Capture the cell that displays the provided text and extract its (x, y) central coordinate. 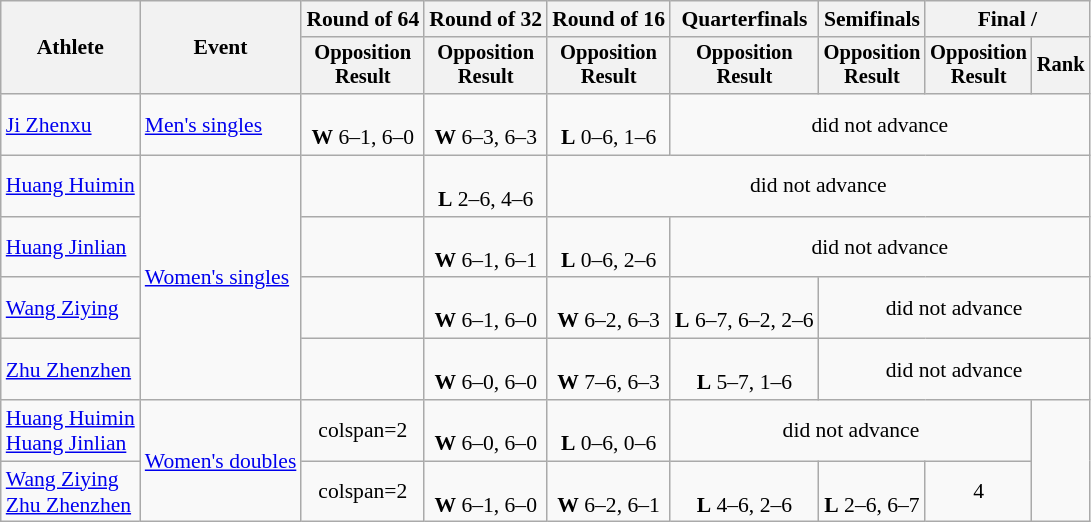
Rank (1061, 66)
Wang ZiyingZhu Zhenzhen (70, 492)
Round of 64 (362, 19)
Women's singles (221, 278)
L 0–6, 2–6 (608, 248)
L 2–6, 4–6 (486, 186)
Huang Jinlian (70, 248)
Wang Ziying (70, 308)
Zhu Zhenzhen (70, 370)
W 6–2, 6–1 (608, 492)
Final / (1007, 19)
4 (978, 492)
Women's doubles (221, 461)
Semifinals (872, 19)
W 7–6, 6–3 (608, 370)
W 6–1, 6–1 (486, 248)
W 6–2, 6–3 (608, 308)
L 4–6, 2–6 (744, 492)
L 2–6, 6–7 (872, 492)
Men's singles (221, 124)
Round of 16 (608, 19)
Ji Zhenxu (70, 124)
L 5–7, 1–6 (744, 370)
L 6–7, 6–2, 2–6 (744, 308)
W 6–3, 6–3 (486, 124)
L 0–6, 0–6 (608, 430)
Round of 32 (486, 19)
Huang Huimin (70, 186)
Huang HuiminHuang Jinlian (70, 430)
Quarterfinals (744, 19)
Athlete (70, 48)
Event (221, 48)
L 0–6, 1–6 (608, 124)
